Output the [X, Y] coordinate of the center of the cell containing the given text.  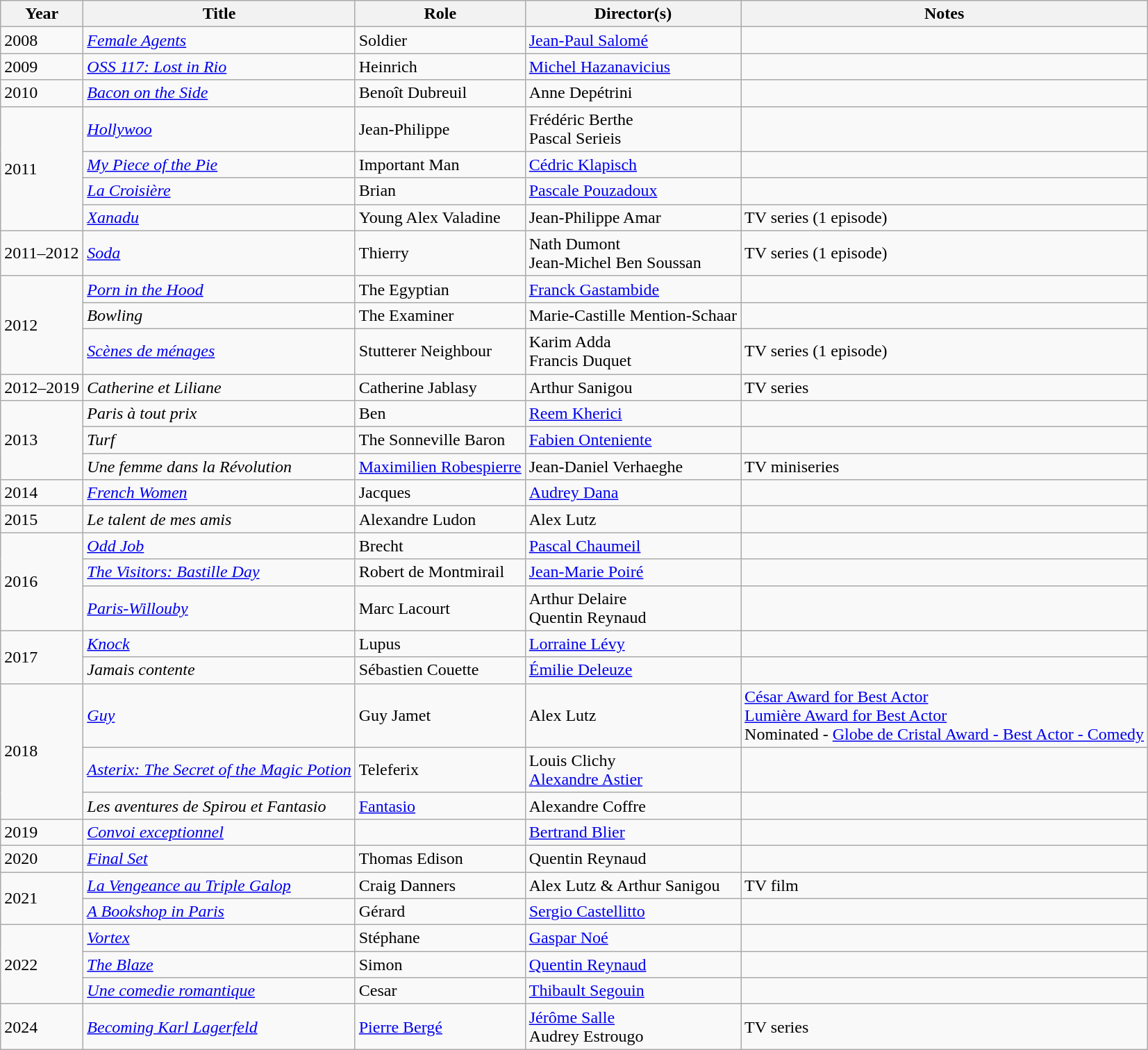
Thibault Segouin [633, 991]
Notes [945, 14]
The Blaze [219, 965]
Marie-Castille Mention-Schaar [633, 315]
The Visitors: Bastille Day [219, 572]
Title [219, 14]
The Sonneville Baron [440, 440]
Les aventures de Spirou et Fantasio [219, 806]
Audrey Dana [633, 493]
TV film [945, 885]
Gaspar Noé [633, 938]
Convoi exceptionnel [219, 832]
My Piece of the Pie [219, 165]
TV miniseries [945, 467]
Arthur DelaireQuentin Reynaud [633, 608]
Becoming Karl Lagerfeld [219, 1026]
The Examiner [440, 315]
Arthur Sanigou [633, 387]
Gérard [440, 912]
French Women [219, 493]
Pascale Pouzadoux [633, 191]
2024 [42, 1026]
2013 [42, 440]
Lupus [440, 644]
Thomas Edison [440, 858]
Simon [440, 965]
Marc Lacourt [440, 608]
Une femme dans la Révolution [219, 467]
Nath DumontJean-Michel Ben Soussan [633, 253]
2018 [42, 751]
Frédéric BerthePascal Serieis [633, 129]
OSS 117: Lost in Rio [219, 67]
The Egyptian [440, 289]
Alex Lutz & Arthur Sanigou [633, 885]
Ben [440, 414]
Une comedie romantique [219, 991]
Fabien Onteniente [633, 440]
2010 [42, 93]
Scènes de ménages [219, 351]
Stéphane [440, 938]
2011–2012 [42, 253]
Louis ClichyAlexandre Astier [633, 769]
Catherine Jablasy [440, 387]
2014 [42, 493]
Guy Jamet [440, 715]
Jean-Philippe [440, 129]
Bowling [219, 315]
Year [42, 14]
2016 [42, 582]
Knock [219, 644]
Jean-Daniel Verhaeghe [633, 467]
Pascal Chaumeil [633, 546]
Thierry [440, 253]
Catherine et Liliane [219, 387]
César Award for Best ActorLumière Award for Best ActorNominated - Globe de Cristal Award - Best Actor - Comedy [945, 715]
Guy [219, 715]
2012 [42, 325]
Reem Kherici [633, 414]
Paris à tout prix [219, 414]
2008 [42, 40]
Lorraine Lévy [633, 644]
Sergio Castellitto [633, 912]
Jacques [440, 493]
Bacon on the Side [219, 93]
Cédric Klapisch [633, 165]
Robert de Montmirail [440, 572]
Alexandre Coffre [633, 806]
Final Set [219, 858]
Le talent de mes amis [219, 519]
Asterix: The Secret of the Magic Potion [219, 769]
Franck Gastambide [633, 289]
Female Agents [219, 40]
2012–2019 [42, 387]
2019 [42, 832]
Young Alex Valadine [440, 217]
2015 [42, 519]
La Croisière [219, 191]
Jamais contente [219, 670]
2017 [42, 657]
Jérôme SalleAudrey Estrougo [633, 1026]
2021 [42, 899]
Alexandre Ludon [440, 519]
Xanadu [219, 217]
Cesar [440, 991]
Benoît Dubreuil [440, 93]
Director(s) [633, 14]
Teleferix [440, 769]
Sébastien Couette [440, 670]
Brecht [440, 546]
Stutterer Neighbour [440, 351]
Role [440, 14]
Pierre Bergé [440, 1026]
Michel Hazanavicius [633, 67]
Craig Danners [440, 885]
Anne Depétrini [633, 93]
Émilie Deleuze [633, 670]
Porn in the Hood [219, 289]
Odd Job [219, 546]
Soldier [440, 40]
2020 [42, 858]
2011 [42, 168]
Maximilien Robespierre [440, 467]
Paris-Willouby [219, 608]
Heinrich [440, 67]
Jean-Philippe Amar [633, 217]
La Vengeance au Triple Galop [219, 885]
Soda [219, 253]
Jean-Marie Poiré [633, 572]
Fantasio [440, 806]
Turf [219, 440]
A Bookshop in Paris [219, 912]
Jean-Paul Salomé [633, 40]
Important Man [440, 165]
Vortex [219, 938]
2022 [42, 965]
Karim AddaFrancis Duquet [633, 351]
Brian [440, 191]
Hollywoo [219, 129]
Bertrand Blier [633, 832]
2009 [42, 67]
